Return the (X, Y) coordinate for the center point of the cell that contains the specified text.  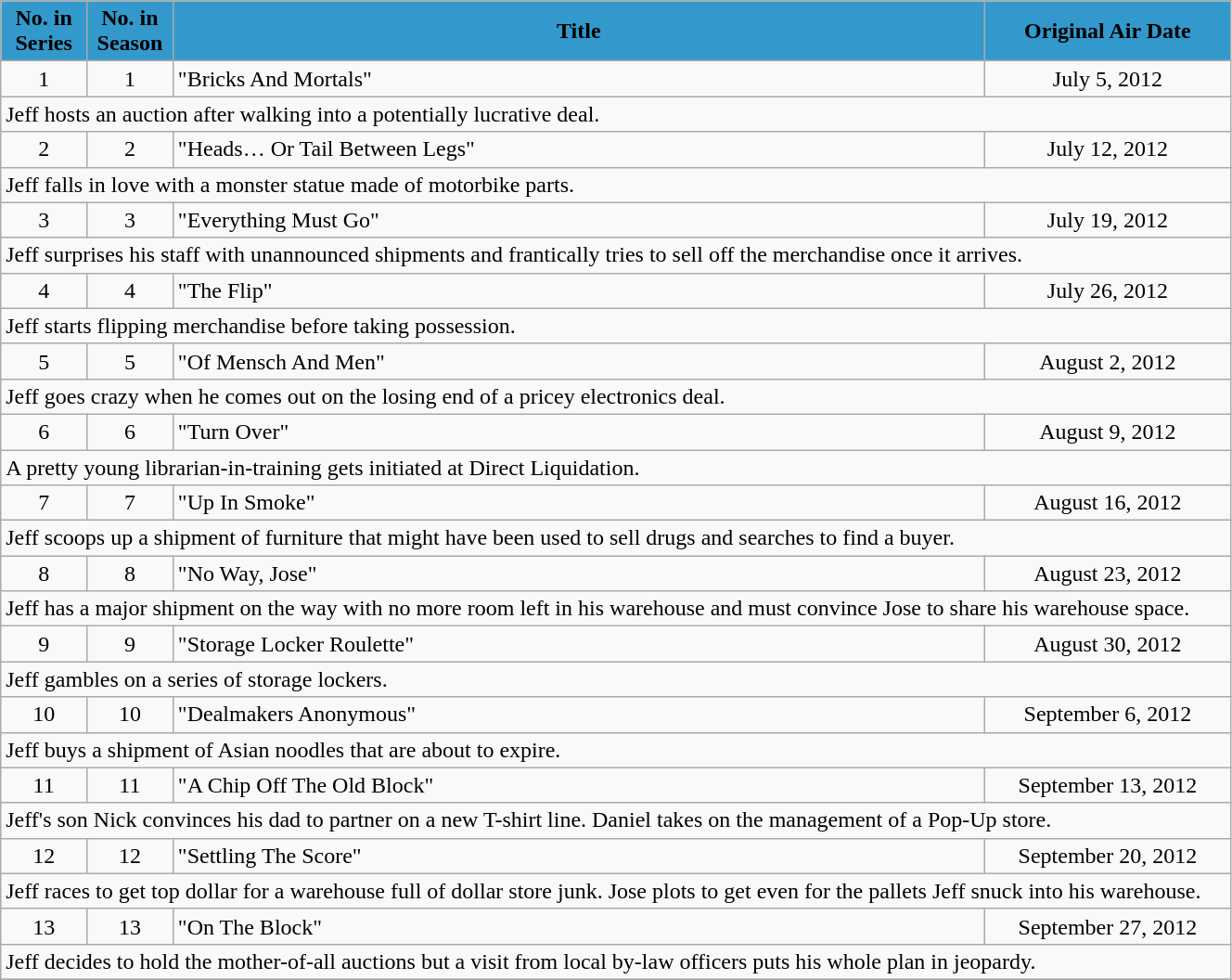
Title (579, 32)
Jeff's son Nick convinces his dad to partner on a new T-shirt line. Daniel takes on the management of a Pop-Up store. (616, 820)
Jeff scoops up a shipment of furniture that might have been used to sell drugs and searches to find a buyer. (616, 538)
"Dealmakers Anonymous" (579, 715)
"Settling The Score" (579, 856)
Jeff falls in love with a monster statue made of motorbike parts. (616, 185)
"Bricks And Mortals" (579, 79)
"Everything Must Go" (579, 220)
July 12, 2012 (1108, 149)
Jeff goes crazy when he comes out on the losing end of a pricey electronics deal. (616, 396)
Jeff races to get top dollar for a warehouse full of dollar store junk. Jose plots to get even for the pallets Jeff snuck into his warehouse. (616, 891)
August 9, 2012 (1108, 432)
"Of Mensch And Men" (579, 361)
July 26, 2012 (1108, 290)
Jeff gambles on a series of storage lockers. (616, 679)
September 13, 2012 (1108, 785)
September 6, 2012 (1108, 715)
No. inSeries (45, 32)
July 5, 2012 (1108, 79)
"On The Block" (579, 926)
"Up In Smoke" (579, 503)
Jeff surprises his staff with unannounced shipments and frantically tries to sell off the merchandise once it arrives. (616, 255)
August 30, 2012 (1108, 644)
"Turn Over" (579, 432)
"The Flip" (579, 290)
July 19, 2012 (1108, 220)
"No Way, Jose" (579, 574)
"A Chip Off The Old Block" (579, 785)
September 27, 2012 (1108, 926)
Jeff hosts an auction after walking into a potentially lucrative deal. (616, 114)
"Storage Locker Roulette" (579, 644)
Jeff buys a shipment of Asian noodles that are about to expire. (616, 750)
No. inSeason (130, 32)
Original Air Date (1108, 32)
Jeff has a major shipment on the way with no more room left in his warehouse and must convince Jose to share his warehouse space. (616, 609)
A pretty young librarian-in-training gets initiated at Direct Liquidation. (616, 467)
August 16, 2012 (1108, 503)
August 2, 2012 (1108, 361)
Jeff starts flipping merchandise before taking possession. (616, 326)
Jeff decides to hold the mother-of-all auctions but a visit from local by-law officers puts his whole plan in jeopardy. (616, 961)
August 23, 2012 (1108, 574)
"Heads… Or Tail Between Legs" (579, 149)
September 20, 2012 (1108, 856)
